For the text-containing cell, return its midpoint in (x, y) coordinate format. 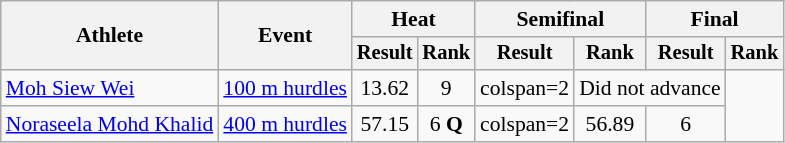
Noraseela Mohd Khalid (110, 124)
400 m hurdles (285, 124)
9 (446, 88)
Moh Siew Wei (110, 88)
56.89 (610, 124)
100 m hurdles (285, 88)
6 (686, 124)
57.15 (385, 124)
Semifinal (560, 19)
13.62 (385, 88)
Event (285, 36)
6 Q (446, 124)
Did not advance (650, 88)
Athlete (110, 36)
Heat (414, 19)
Final (715, 19)
